Return (x, y) of the center of cell containing provided text 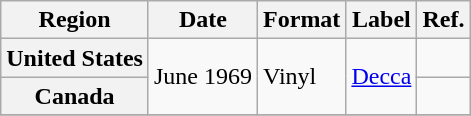
Decca (382, 77)
Ref. (444, 20)
Date (202, 20)
June 1969 (202, 77)
Label (382, 20)
Canada (75, 96)
Region (75, 20)
Vinyl (302, 77)
United States (75, 58)
Format (302, 20)
